Return (x, y) of the center of cell containing provided text 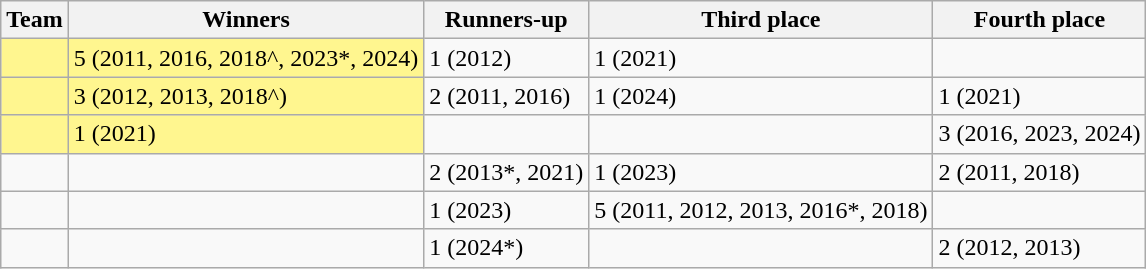
5 (2011, 2016, 2018^, 2023*, 2024) (246, 58)
Team (35, 20)
1 (2024*) (506, 248)
Runners-up (506, 20)
3 (2016, 2023, 2024) (1040, 134)
Winners (246, 20)
1 (2012) (506, 58)
3 (2012, 2013, 2018^) (246, 96)
2 (2011, 2018) (1040, 172)
2 (2011, 2016) (506, 96)
2 (2013*, 2021) (506, 172)
2 (2012, 2013) (1040, 248)
Fourth place (1040, 20)
Third place (761, 20)
1 (2024) (761, 96)
5 (2011, 2012, 2013, 2016*, 2018) (761, 210)
